Find where the given text appears and provide that cell's center as (X, Y) coordinate. 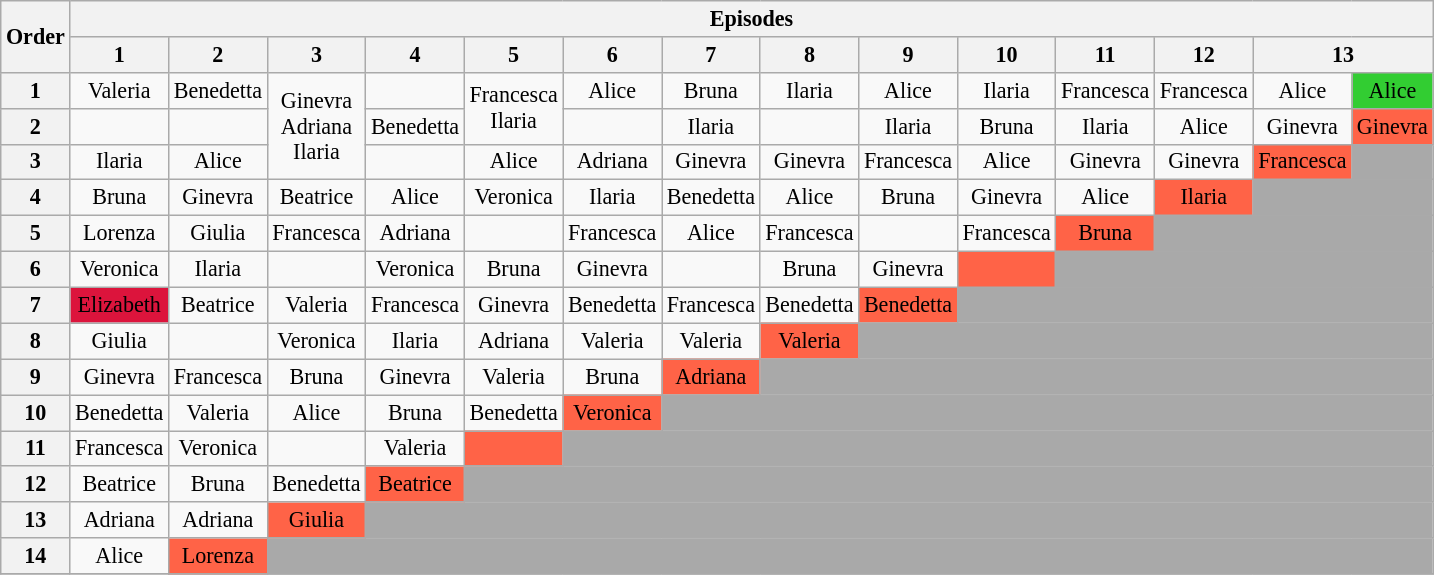
14 (36, 556)
Episodes (752, 18)
GinevraAdrianaIlaria (316, 126)
FrancescaIlaria (514, 108)
Order (36, 36)
Elizabeth (120, 305)
